Find where the given text appears and provide that cell's center as [x, y] coordinate. 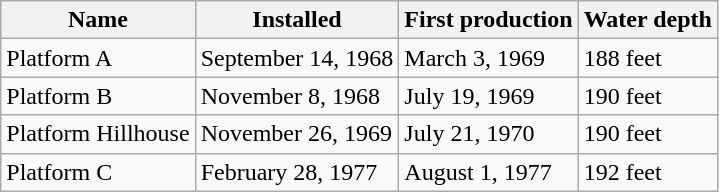
Name [98, 20]
Water depth [648, 20]
September 14, 1968 [297, 58]
February 28, 1977 [297, 172]
July 19, 1969 [488, 96]
First production [488, 20]
Platform A [98, 58]
Installed [297, 20]
August 1, 1977 [488, 172]
Platform Hillhouse [98, 134]
July 21, 1970 [488, 134]
November 8, 1968 [297, 96]
November 26, 1969 [297, 134]
Platform B [98, 96]
Platform C [98, 172]
192 feet [648, 172]
188 feet [648, 58]
March 3, 1969 [488, 58]
